From the cell containing the given text, extract its center point as (X, Y) coordinate. 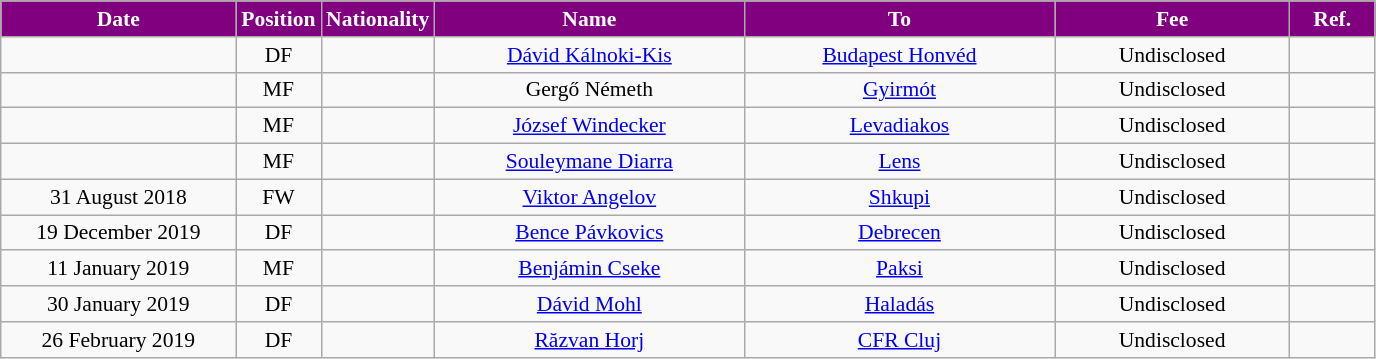
Shkupi (899, 197)
Nationality (378, 19)
Gyirmót (899, 90)
19 December 2019 (118, 233)
Haladás (899, 304)
30 January 2019 (118, 304)
Ref. (1332, 19)
Viktor Angelov (589, 197)
Debrecen (899, 233)
Name (589, 19)
Date (118, 19)
CFR Cluj (899, 340)
Benjámin Cseke (589, 269)
Souleymane Diarra (589, 162)
FW (278, 197)
Paksi (899, 269)
Răzvan Horj (589, 340)
Bence Pávkovics (589, 233)
To (899, 19)
Dávid Mohl (589, 304)
Position (278, 19)
11 January 2019 (118, 269)
Fee (1172, 19)
Dávid Kálnoki-Kis (589, 55)
26 February 2019 (118, 340)
Budapest Honvéd (899, 55)
Levadiakos (899, 126)
Lens (899, 162)
Gergő Németh (589, 90)
31 August 2018 (118, 197)
József Windecker (589, 126)
